Determine the [x, y] coordinate at the center of the cell enclosing the given text.  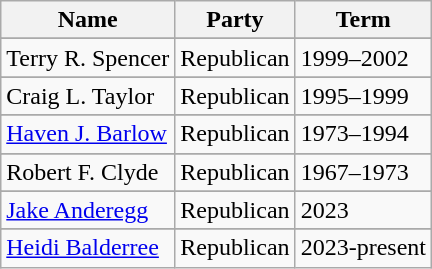
1973–1994 [363, 134]
1967–1973 [363, 172]
Heidi Balderree [88, 248]
2023-present [363, 248]
1995–1999 [363, 96]
Term [363, 20]
2023 [363, 210]
Haven J. Barlow [88, 134]
1999–2002 [363, 58]
Terry R. Spencer [88, 58]
Craig L. Taylor [88, 96]
Party [235, 20]
Jake Anderegg [88, 210]
Robert F. Clyde [88, 172]
Name [88, 20]
